Find where the given text appears and provide that cell's center as (X, Y) coordinate. 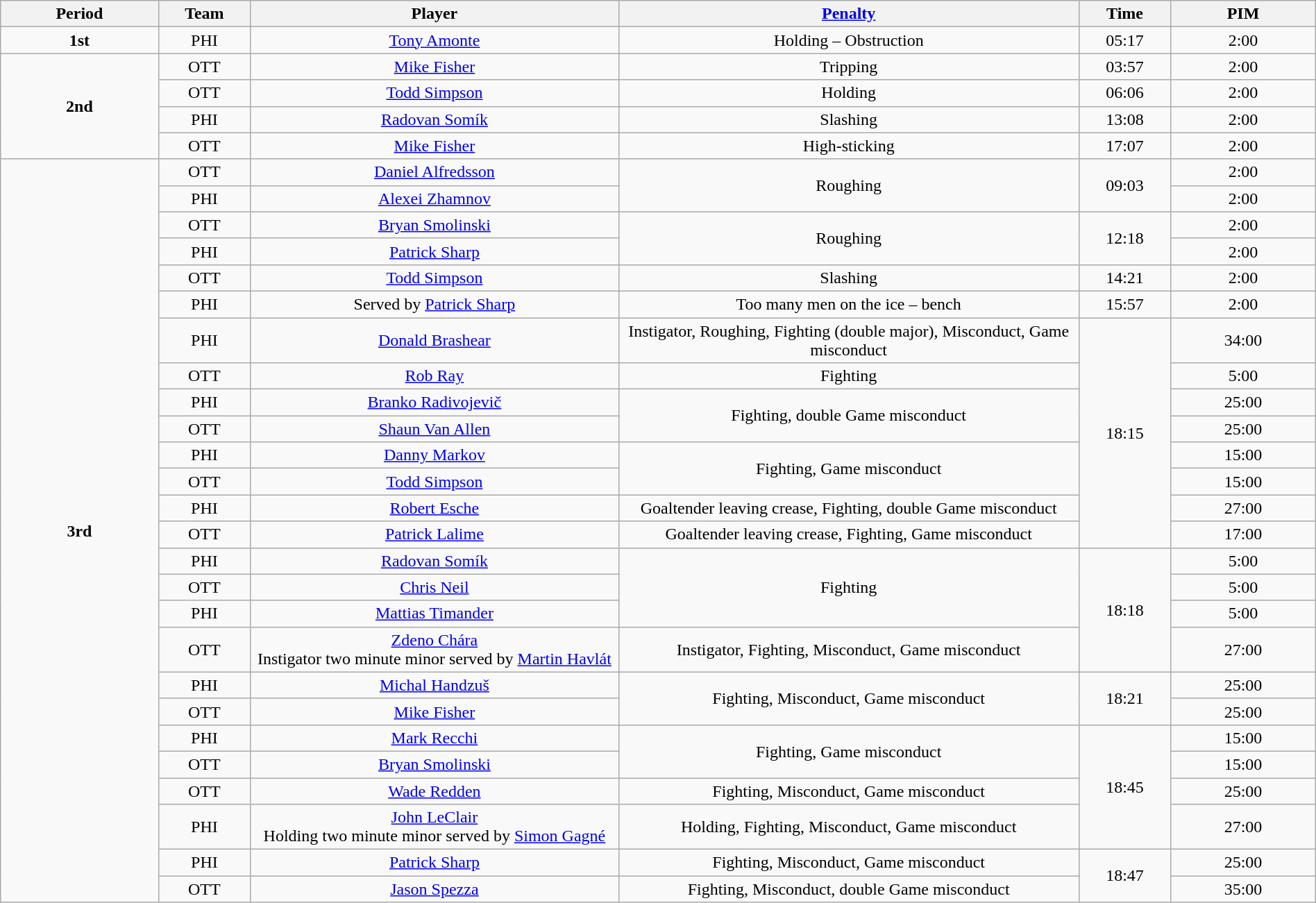
Instigator, Fighting, Misconduct, Game misconduct (848, 650)
Goaltender leaving crease, Fighting, double Game misconduct (848, 508)
Wade Redden (435, 791)
Zdeno CháraInstigator two minute minor served by Martin Havlát (435, 650)
17:00 (1243, 534)
Patrick Lalime (435, 534)
Chris Neil (435, 587)
Goaltender leaving crease, Fighting, Game misconduct (848, 534)
05:17 (1124, 40)
Alexei Zhamnov (435, 199)
34:00 (1243, 340)
Donald Brashear (435, 340)
Instigator, Roughing, Fighting (double major), Misconduct, Game misconduct (848, 340)
18:45 (1124, 787)
35:00 (1243, 889)
Rob Ray (435, 376)
Tony Amonte (435, 40)
06:06 (1124, 93)
Danny Markov (435, 455)
Served by Patrick Sharp (435, 304)
14:21 (1124, 278)
Fighting, Misconduct, double Game misconduct (848, 889)
18:15 (1124, 433)
18:18 (1124, 609)
17:07 (1124, 146)
PIM (1243, 14)
Holding – Obstruction (848, 40)
Robert Esche (435, 508)
Period (79, 14)
03:57 (1124, 67)
Mattias Timander (435, 614)
3rd (79, 530)
Branko Radivojevič (435, 403)
Daniel Alfredsson (435, 172)
Shaun Van Allen (435, 429)
12:18 (1124, 238)
Holding (848, 93)
18:21 (1124, 698)
Michal Handzuš (435, 685)
Time (1124, 14)
Player (435, 14)
18:47 (1124, 876)
Mark Recchi (435, 738)
15:57 (1124, 304)
Jason Spezza (435, 889)
2nd (79, 106)
Team (204, 14)
Too many men on the ice – bench (848, 304)
Holding, Fighting, Misconduct, Game misconduct (848, 827)
Tripping (848, 67)
13:08 (1124, 119)
John LeClairHolding two minute minor served by Simon Gagné (435, 827)
1st (79, 40)
Penalty (848, 14)
Fighting, double Game misconduct (848, 416)
High-sticking (848, 146)
09:03 (1124, 185)
